Provide the [X, Y] coordinate of the cell's center where the given text is located.  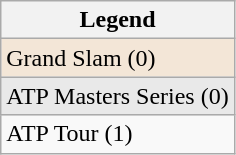
Legend [118, 20]
ATP Masters Series (0) [118, 96]
ATP Tour (1) [118, 134]
Grand Slam (0) [118, 58]
